Provide the [X, Y] coordinate of the cell's center where the given text is located.  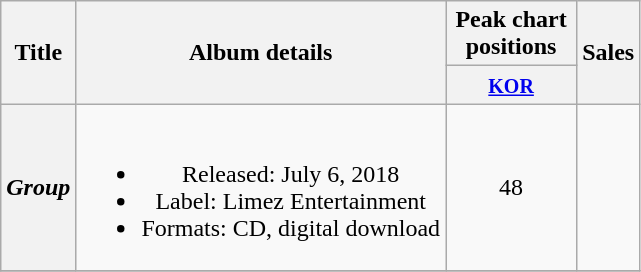
Sales [608, 52]
Released: July 6, 2018Label: Limez EntertainmentFormats: CD, digital download [261, 188]
Group [38, 188]
Peak chart positions [512, 34]
Title [38, 52]
48 [512, 188]
Album details [261, 52]
KOR [512, 85]
